Output the (X, Y) coordinate of the center of the cell containing the given text.  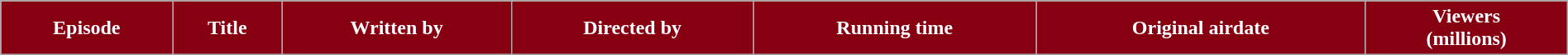
Episode (87, 28)
Title (227, 28)
Written by (397, 28)
Original airdate (1201, 28)
Directed by (632, 28)
Viewers(millions) (1466, 28)
Running time (895, 28)
